Determine the (x, y) coordinate at the center of the cell enclosing the given text.  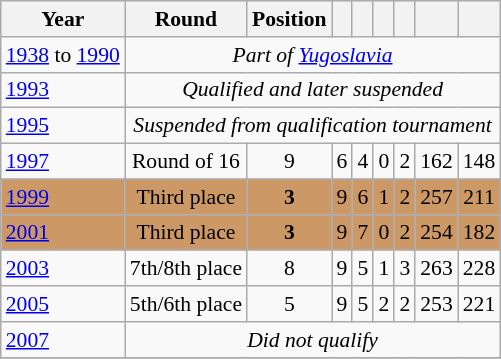
182 (480, 233)
7th/8th place (186, 269)
228 (480, 269)
Position (289, 19)
211 (480, 197)
2007 (63, 340)
257 (436, 197)
Qualified and later suspended (312, 90)
263 (436, 269)
7 (362, 233)
1995 (63, 126)
Did not qualify (312, 340)
253 (436, 304)
1997 (63, 162)
4 (362, 162)
Round (186, 19)
5th/6th place (186, 304)
2003 (63, 269)
Year (63, 19)
Suspended from qualification tournament (312, 126)
2001 (63, 233)
148 (480, 162)
1938 to 1990 (63, 55)
254 (436, 233)
8 (289, 269)
221 (480, 304)
Round of 16 (186, 162)
1999 (63, 197)
Part of Yugoslavia (312, 55)
2005 (63, 304)
1993 (63, 90)
162 (436, 162)
